Extract the (X, Y) coordinate from the center of the cell holding the provided text.  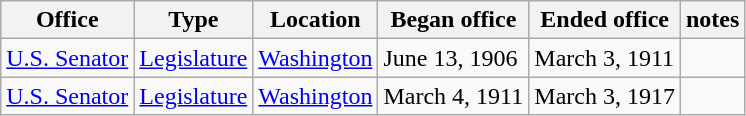
June 13, 1906 (454, 58)
Began office (454, 20)
March 3, 1911 (605, 58)
Location (316, 20)
Ended office (605, 20)
notes (712, 20)
March 3, 1917 (605, 96)
Office (68, 20)
Type (194, 20)
March 4, 1911 (454, 96)
